Search for the cell housing the specified text and yield its [x, y] center coordinate. 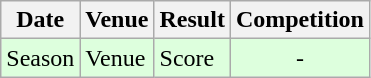
Date [40, 20]
Season [40, 58]
Score [192, 58]
- [300, 58]
Competition [300, 20]
Result [192, 20]
